Determine the (X, Y) coordinate at the center of the cell enclosing the given text.  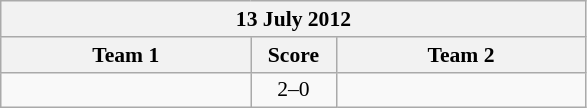
Score (294, 55)
2–0 (294, 90)
Team 1 (126, 55)
Team 2 (461, 55)
13 July 2012 (294, 19)
